For the text-containing cell, return its midpoint in [x, y] coordinate format. 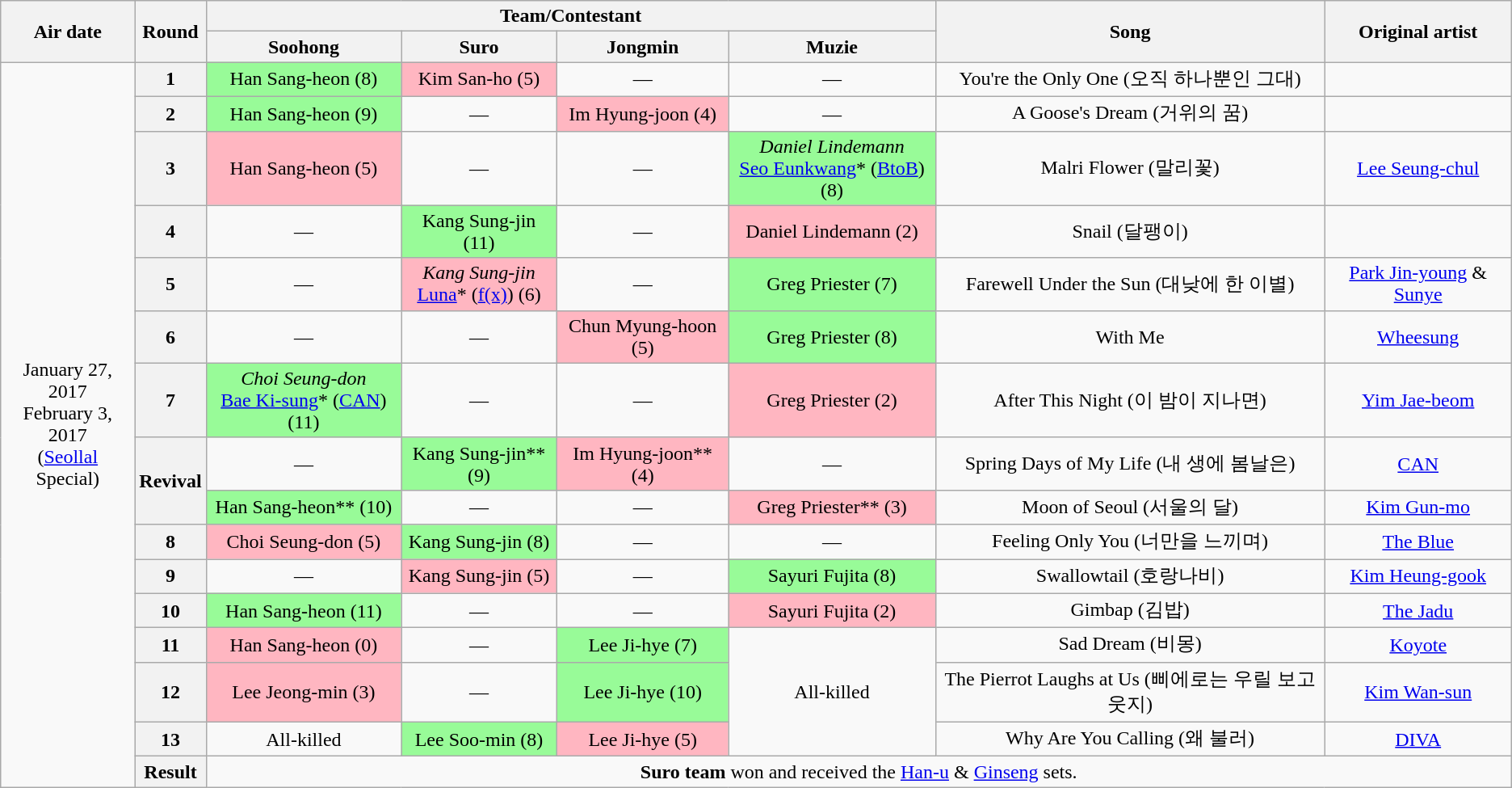
13 [170, 739]
7 [170, 400]
DIVA [1418, 739]
Soohong [304, 47]
Han Sang-heon (8) [304, 79]
Lee Soo-min (8) [480, 739]
Han Sang-heon** (10) [304, 508]
After This Night (이 밤이 지나면) [1130, 400]
8 [170, 541]
Lee Ji-hye (10) [643, 692]
Team/Contestant [570, 16]
12 [170, 692]
Gimbap (김밥) [1130, 611]
Sayuri Fujita (2) [832, 611]
The Pierrot Laughs at Us (삐에로는 우릴 보고 웃지) [1130, 692]
Original artist [1418, 32]
Lee Ji-hye (7) [643, 645]
Greg Priester (8) [832, 336]
Farewell Under the Sun (대낮에 한 이별) [1130, 284]
Jongmin [643, 47]
Kang Sung-jinLuna* (f(x)) (6) [480, 284]
Result [170, 772]
January 27, 2017February 3, 2017(Seollal Special) [68, 425]
Im Hyung-joon** (4) [643, 464]
Sad Dream (비몽) [1130, 645]
Yim Jae-beom [1418, 400]
Round [170, 32]
Kang Sung-jin (8) [480, 541]
Kim Wan-sun [1418, 692]
11 [170, 645]
Daniel LindemannSeo Eunkwang* (BtoB) (8) [832, 168]
Lee Seung-chul [1418, 168]
Choi Seung-don (5) [304, 541]
Lee Ji-hye (5) [643, 739]
Greg Priester (2) [832, 400]
Air date [68, 32]
6 [170, 336]
5 [170, 284]
Spring Days of My Life (내 생에 봄날은) [1130, 464]
Choi Seung-donBae Ki-sung* (CAN) (11) [304, 400]
Song [1130, 32]
You're the Only One (오직 하나뿐인 그대) [1130, 79]
Greg Priester** (3) [832, 508]
Lee Jeong-min (3) [304, 692]
2 [170, 113]
Park Jin-young & Sunye [1418, 284]
Han Sang-heon (0) [304, 645]
Suro [480, 47]
The Blue [1418, 541]
The Jadu [1418, 611]
Chun Myung-hoon (5) [643, 336]
Kim Gun-mo [1418, 508]
Swallowtail (호랑나비) [1130, 577]
Han Sang-heon (9) [304, 113]
CAN [1418, 464]
9 [170, 577]
Snail (달팽이) [1130, 231]
With Me [1130, 336]
10 [170, 611]
Kim Heung-gook [1418, 577]
Wheesung [1418, 336]
Koyote [1418, 645]
Greg Priester (7) [832, 284]
A Goose's Dream (거위의 꿈) [1130, 113]
Suro team won and received the Han-u & Ginseng sets. [859, 772]
Muzie [832, 47]
Kang Sung-jin (5) [480, 577]
Sayuri Fujita (8) [832, 577]
Why Are You Calling (왜 불러) [1130, 739]
Malri Flower (말리꽃) [1130, 168]
Kang Sung-jin** (9) [480, 464]
1 [170, 79]
3 [170, 168]
4 [170, 231]
Revival [170, 481]
Moon of Seoul (서울의 달) [1130, 508]
Im Hyung-joon (4) [643, 113]
Kim San-ho (5) [480, 79]
Han Sang-heon (5) [304, 168]
Feeling Only You (너만을 느끼며) [1130, 541]
Han Sang-heon (11) [304, 611]
Kang Sung-jin (11) [480, 231]
Daniel Lindemann (2) [832, 231]
